Provide the (X, Y) coordinate of the cell's center where the given text is located.  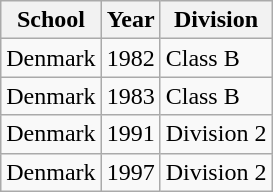
1982 (130, 58)
1991 (130, 134)
Division (216, 20)
1983 (130, 96)
Year (130, 20)
School (51, 20)
1997 (130, 172)
